Capture the cell that displays the provided text and extract its (X, Y) central coordinate. 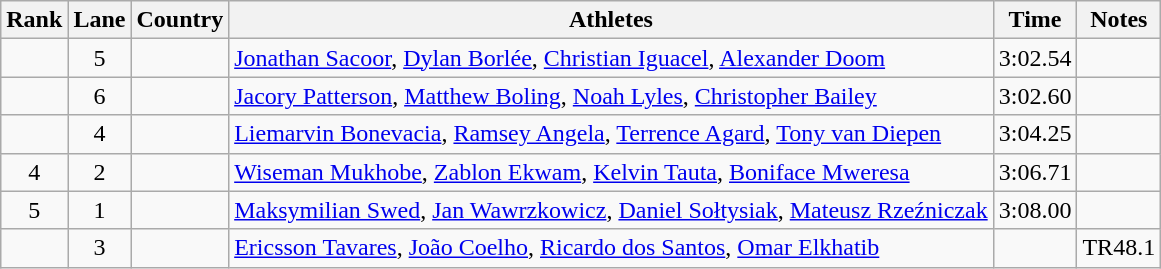
Jonathan Sacoor, Dylan Borlée, Christian Iguacel, Alexander Doom (612, 58)
Wiseman Mukhobe, Zablon Ekwam, Kelvin Tauta, Boniface Mweresa (612, 172)
1 (100, 210)
Maksymilian Swed, Jan Wawrzkowicz, Daniel Sołtysiak, Mateusz Rzeźniczak (612, 210)
Liemarvin Bonevacia, Ramsey Angela, Terrence Agard, Tony van Diepen (612, 134)
Jacory Patterson, Matthew Boling, Noah Lyles, Christopher Bailey (612, 96)
Lane (100, 20)
3:02.54 (1035, 58)
Athletes (612, 20)
2 (100, 172)
Notes (1119, 20)
Ericsson Tavares, João Coelho, Ricardo dos Santos, Omar Elkhatib (612, 248)
3:08.00 (1035, 210)
3:02.60 (1035, 96)
3 (100, 248)
Country (180, 20)
3:06.71 (1035, 172)
6 (100, 96)
3:04.25 (1035, 134)
Rank (34, 20)
Time (1035, 20)
TR48.1 (1119, 248)
